Identify which cell holds the provided text, then report its (X, Y) central coordinate. 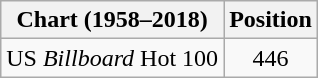
Chart (1958–2018) (112, 20)
Position (271, 20)
US Billboard Hot 100 (112, 58)
446 (271, 58)
